Return the [X, Y] coordinate for the center point of the cell that contains the specified text.  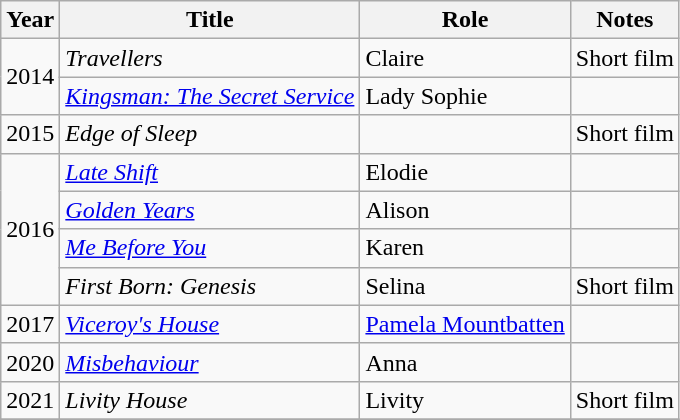
2017 [30, 324]
Edge of Sleep [210, 134]
Anna [465, 362]
Selina [465, 286]
Karen [465, 248]
2014 [30, 77]
2016 [30, 229]
Alison [465, 210]
Lady Sophie [465, 96]
2020 [30, 362]
Golden Years [210, 210]
Elodie [465, 172]
Notes [624, 20]
Year [30, 20]
2021 [30, 400]
Title [210, 20]
Livity House [210, 400]
Kingsman: The Secret Service [210, 96]
Role [465, 20]
Me Before You [210, 248]
Livity [465, 400]
Claire [465, 58]
2015 [30, 134]
Pamela Mountbatten [465, 324]
Travellers [210, 58]
Viceroy's House [210, 324]
Misbehaviour [210, 362]
Late Shift [210, 172]
First Born: Genesis [210, 286]
